Pinpoint the cell where the given text exists, returning its (x, y) midpoint coordinate. 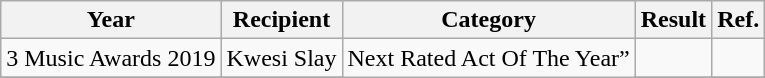
Kwesi Slay (282, 58)
3 Music Awards 2019 (111, 58)
Result (673, 20)
Category (488, 20)
Ref. (738, 20)
Year (111, 20)
Recipient (282, 20)
Next Rated Act Of The Year” (488, 58)
